Provide the (X, Y) coordinate of the cell's center where the given text is located.  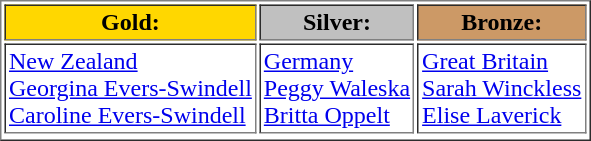
Bronze: (502, 22)
Gold: (130, 22)
Germany Peggy WaleskaBritta Oppelt (336, 89)
Silver: (336, 22)
Great Britain Sarah WincklessElise Laverick (502, 89)
New Zealand Georgina Evers-SwindellCaroline Evers-Swindell (130, 89)
